Search for the cell housing the specified text and yield its [x, y] center coordinate. 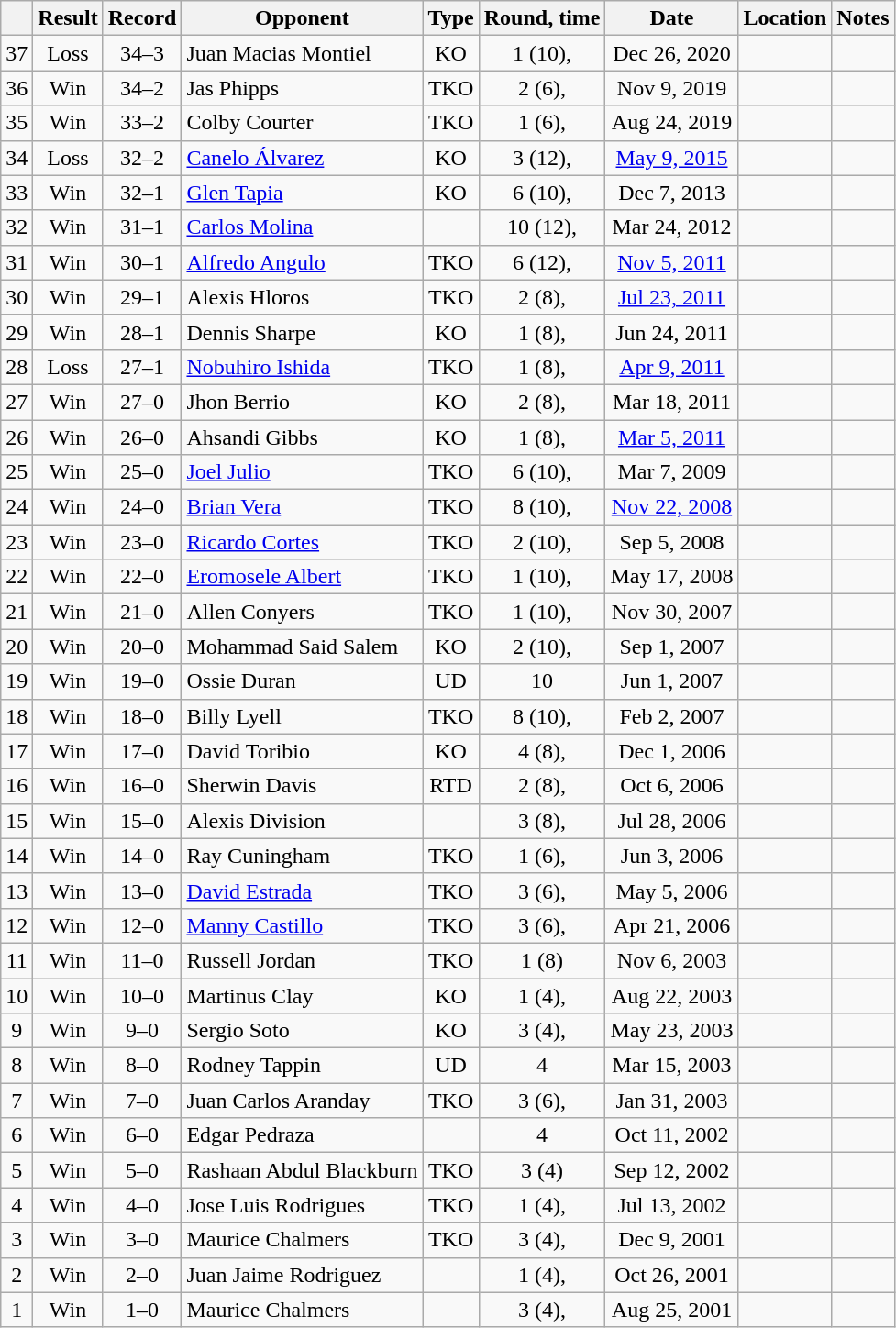
Date [671, 18]
5 [17, 1170]
5–0 [142, 1170]
25–0 [142, 472]
May 23, 2003 [671, 1031]
21 [17, 612]
Notes [863, 18]
18 [17, 716]
26 [17, 437]
11–0 [142, 960]
34–3 [142, 53]
Nobuhiro Ishida [303, 367]
Aug 24, 2019 [671, 123]
Record [142, 18]
34 [17, 158]
4–0 [142, 1205]
30–1 [142, 262]
May 9, 2015 [671, 158]
23–0 [142, 542]
Jul 23, 2011 [671, 297]
David Estrada [303, 891]
29–1 [142, 297]
1 [17, 1310]
6 [17, 1135]
Location [785, 18]
Rodney Tappin [303, 1066]
33–2 [142, 123]
Ray Cuningham [303, 856]
Sherwin Davis [303, 786]
1 (8) [542, 960]
Nov 5, 2011 [671, 262]
David Toribio [303, 751]
Nov 30, 2007 [671, 612]
Nov 22, 2008 [671, 507]
10 (12), [542, 227]
32–1 [142, 193]
7–0 [142, 1101]
Oct 6, 2006 [671, 786]
Ahsandi Gibbs [303, 437]
Joel Julio [303, 472]
35 [17, 123]
8–0 [142, 1066]
2 (6), [542, 88]
Jun 3, 2006 [671, 856]
20–0 [142, 647]
19–0 [142, 681]
Apr 9, 2011 [671, 367]
23 [17, 542]
31 [17, 262]
12–0 [142, 925]
Dennis Sharpe [303, 332]
Type [451, 18]
3 (4) [542, 1170]
36 [17, 88]
27–1 [142, 367]
3–0 [142, 1240]
3 [17, 1240]
34–2 [142, 88]
Jun 1, 2007 [671, 681]
Mohammad Said Salem [303, 647]
27 [17, 402]
28–1 [142, 332]
28 [17, 367]
27–0 [142, 402]
30 [17, 297]
Mar 18, 2011 [671, 402]
16 [17, 786]
24–0 [142, 507]
Sep 12, 2002 [671, 1170]
Alfredo Angulo [303, 262]
12 [17, 925]
Eromosele Albert [303, 577]
Nov 6, 2003 [671, 960]
15 [17, 821]
Juan Carlos Aranday [303, 1101]
Jan 31, 2003 [671, 1101]
4 (8), [542, 751]
13 [17, 891]
18–0 [142, 716]
Sep 5, 2008 [671, 542]
31–1 [142, 227]
Alexis Division [303, 821]
3 (8), [542, 821]
Canelo Álvarez [303, 158]
Glen Tapia [303, 193]
Ricardo Cortes [303, 542]
32–2 [142, 158]
Dec 9, 2001 [671, 1240]
Juan Jaime Rodriguez [303, 1275]
Apr 21, 2006 [671, 925]
32 [17, 227]
Feb 2, 2007 [671, 716]
Mar 5, 2011 [671, 437]
14 [17, 856]
Mar 7, 2009 [671, 472]
Martinus Clay [303, 995]
37 [17, 53]
22 [17, 577]
Edgar Pedraza [303, 1135]
15–0 [142, 821]
2 [17, 1275]
6 (12), [542, 262]
Oct 11, 2002 [671, 1135]
Russell Jordan [303, 960]
Billy Lyell [303, 716]
7 [17, 1101]
17–0 [142, 751]
Jas Phipps [303, 88]
Mar 15, 2003 [671, 1066]
Mar 24, 2012 [671, 227]
Ossie Duran [303, 681]
Result [68, 18]
Dec 1, 2006 [671, 751]
Jul 13, 2002 [671, 1205]
10–0 [142, 995]
Jun 24, 2011 [671, 332]
2–0 [142, 1275]
Jose Luis Rodrigues [303, 1205]
Oct 26, 2001 [671, 1275]
May 5, 2006 [671, 891]
Carlos Molina [303, 227]
Manny Castillo [303, 925]
13–0 [142, 891]
26–0 [142, 437]
19 [17, 681]
Colby Courter [303, 123]
8 [17, 1066]
Brian Vera [303, 507]
6–0 [142, 1135]
11 [17, 960]
Round, time [542, 18]
RTD [451, 786]
14–0 [142, 856]
24 [17, 507]
Alexis Hloros [303, 297]
17 [17, 751]
Dec 26, 2020 [671, 53]
Juan Macias Montiel [303, 53]
Dec 7, 2013 [671, 193]
May 17, 2008 [671, 577]
Aug 25, 2001 [671, 1310]
20 [17, 647]
29 [17, 332]
22–0 [142, 577]
Sergio Soto [303, 1031]
Opponent [303, 18]
25 [17, 472]
16–0 [142, 786]
9–0 [142, 1031]
Jul 28, 2006 [671, 821]
Nov 9, 2019 [671, 88]
Rashaan Abdul Blackburn [303, 1170]
Sep 1, 2007 [671, 647]
Allen Conyers [303, 612]
9 [17, 1031]
Jhon Berrio [303, 402]
21–0 [142, 612]
33 [17, 193]
Aug 22, 2003 [671, 995]
3 (12), [542, 158]
1–0 [142, 1310]
